Provide the [X, Y] coordinate of the cell's center where the given text is located.  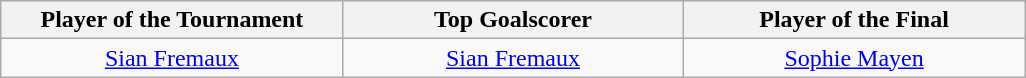
Player of the Tournament [172, 20]
Sophie Mayen [854, 58]
Player of the Final [854, 20]
Top Goalscorer [512, 20]
